Determine the [x, y] coordinate at the center of the cell enclosing the given text.  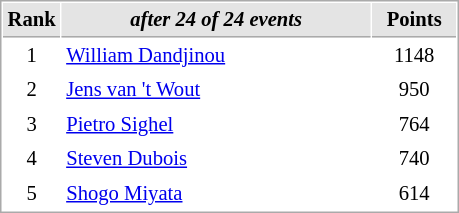
after 24 of 24 events [216, 20]
764 [414, 124]
950 [414, 90]
Rank [32, 20]
Points [414, 20]
Steven Dubois [216, 158]
Pietro Sighel [216, 124]
2 [32, 90]
740 [414, 158]
614 [414, 194]
4 [32, 158]
Shogo Miyata [216, 194]
William Dandjinou [216, 56]
1148 [414, 56]
3 [32, 124]
5 [32, 194]
Jens van 't Wout [216, 90]
1 [32, 56]
